From the cell containing the given text, extract its center point as (x, y) coordinate. 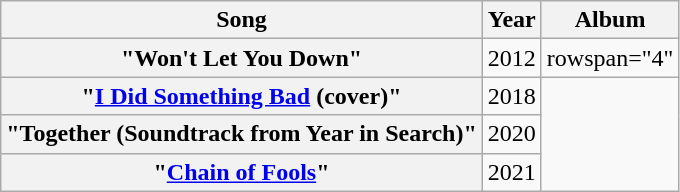
2018 (512, 96)
2020 (512, 134)
Year (512, 20)
"Chain of Fools" (242, 172)
"I Did Something Bad (cover)" (242, 96)
"Together (Soundtrack from Year in Search)" (242, 134)
Song (242, 20)
rowspan="4" (610, 58)
Album (610, 20)
"Won't Let You Down" (242, 58)
2012 (512, 58)
2021 (512, 172)
